Output the [X, Y] coordinate of the center of the cell containing the given text.  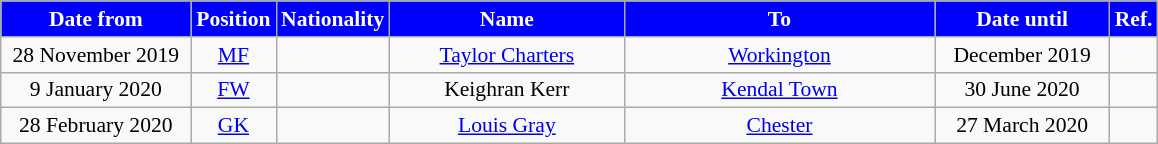
Kendal Town [779, 90]
9 January 2020 [96, 90]
Nationality [332, 19]
Taylor Charters [506, 55]
Position [234, 19]
30 June 2020 [1022, 90]
Date from [96, 19]
28 February 2020 [96, 126]
Chester [779, 126]
To [779, 19]
Workington [779, 55]
Date until [1022, 19]
FW [234, 90]
Keighran Kerr [506, 90]
28 November 2019 [96, 55]
Louis Gray [506, 126]
27 March 2020 [1022, 126]
Ref. [1134, 19]
GK [234, 126]
Name [506, 19]
MF [234, 55]
December 2019 [1022, 55]
